Scan for the cell matching the given text and deliver its [x, y] coordinate at center. 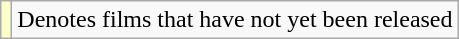
Denotes films that have not yet been released [235, 20]
